Locate the cell with the specified text and output its [X, Y] center coordinate. 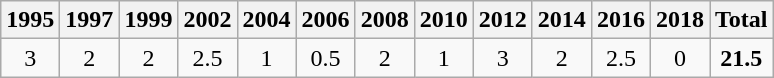
2012 [502, 20]
0 [680, 58]
2010 [444, 20]
1995 [30, 20]
2002 [208, 20]
2016 [620, 20]
2014 [562, 20]
Total [742, 20]
2004 [266, 20]
1999 [148, 20]
21.5 [742, 58]
1997 [90, 20]
2008 [384, 20]
2006 [326, 20]
2018 [680, 20]
0.5 [326, 58]
